Locate the cell with the specified text and output its [x, y] center coordinate. 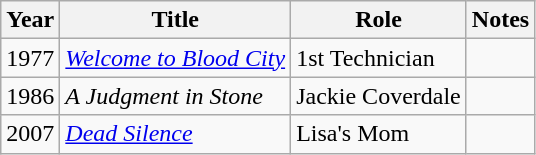
1st Technician [379, 58]
Jackie Coverdale [379, 96]
Role [379, 20]
A Judgment in Stone [176, 96]
Notes [500, 20]
Year [30, 20]
Welcome to Blood City [176, 58]
Dead Silence [176, 134]
2007 [30, 134]
Lisa's Mom [379, 134]
Title [176, 20]
1977 [30, 58]
1986 [30, 96]
